Detect which cell encompasses the target text, then output its [X, Y] center coordinate. 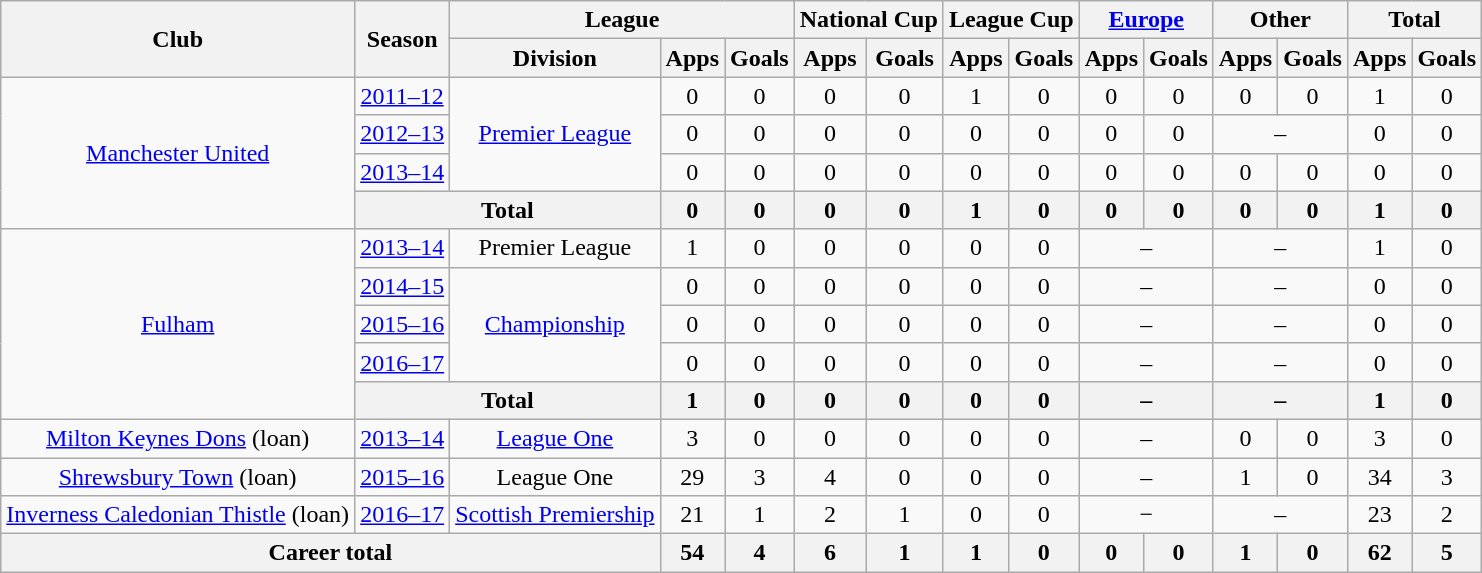
21 [692, 515]
Other [1280, 20]
League [622, 20]
− [1146, 515]
Scottish Premiership [555, 515]
Fulham [178, 324]
62 [1379, 553]
Inverness Caledonian Thistle (loan) [178, 515]
Club [178, 39]
League Cup [1011, 20]
2012–13 [402, 134]
5 [1447, 553]
2014–15 [402, 286]
Career total [330, 553]
Shrewsbury Town (loan) [178, 477]
Milton Keynes Dons (loan) [178, 438]
Division [555, 58]
National Cup [868, 20]
29 [692, 477]
6 [830, 553]
2011–12 [402, 96]
Manchester United [178, 153]
Season [402, 39]
34 [1379, 477]
23 [1379, 515]
Championship [555, 324]
Europe [1146, 20]
54 [692, 553]
